Pinpoint the cell where the given text exists, returning its (X, Y) midpoint coordinate. 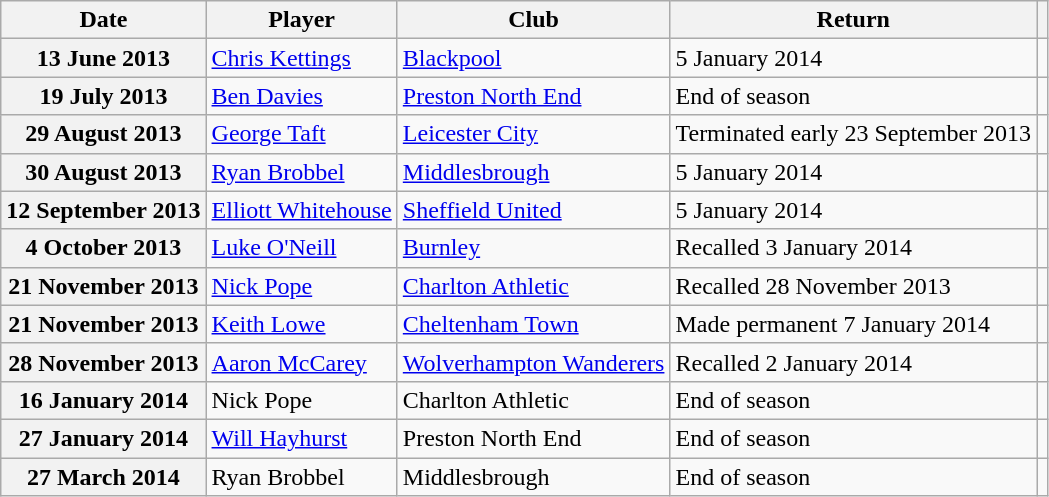
Terminated early 23 September 2013 (854, 134)
Will Hayhurst (302, 438)
Recalled 3 January 2014 (854, 248)
Date (104, 20)
Ben Davies (302, 96)
13 June 2013 (104, 58)
Chris Kettings (302, 58)
Elliott Whitehouse (302, 210)
Club (534, 20)
Recalled 2 January 2014 (854, 362)
Made permanent 7 January 2014 (854, 324)
Burnley (534, 248)
Cheltenham Town (534, 324)
19 July 2013 (104, 96)
Blackpool (534, 58)
4 October 2013 (104, 248)
Sheffield United (534, 210)
28 November 2013 (104, 362)
George Taft (302, 134)
Aaron McCarey (302, 362)
Leicester City (534, 134)
16 January 2014 (104, 400)
12 September 2013 (104, 210)
Recalled 28 November 2013 (854, 286)
27 January 2014 (104, 438)
27 March 2014 (104, 477)
Luke O'Neill (302, 248)
Return (854, 20)
Keith Lowe (302, 324)
Wolverhampton Wanderers (534, 362)
Player (302, 20)
29 August 2013 (104, 134)
30 August 2013 (104, 172)
